For the text-containing cell, return its midpoint in (X, Y) coordinate format. 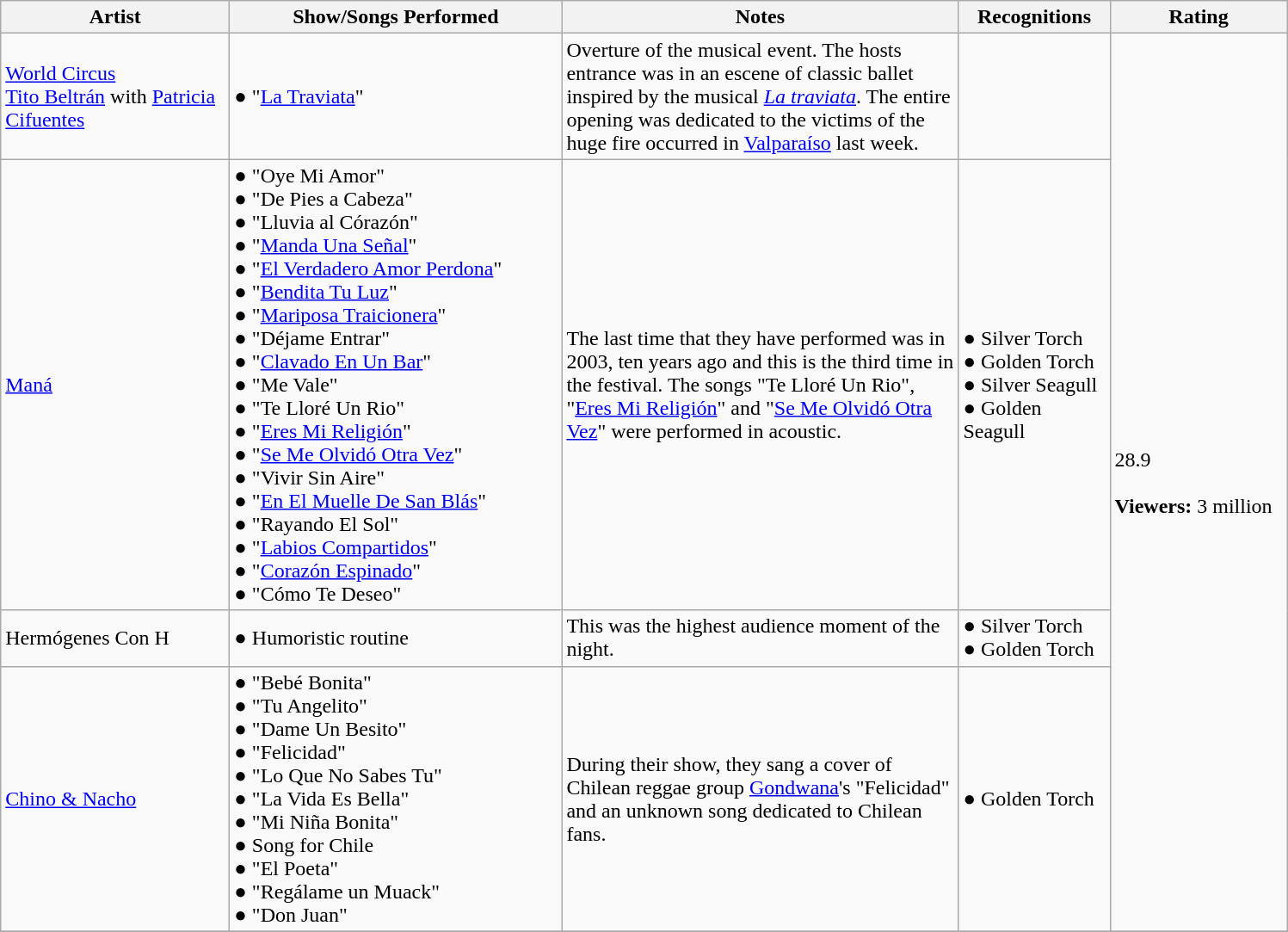
● Silver Torch ● Golden Torch ● Silver Seagull ● Golden Seagull (1034, 385)
28.9 Viewers: 3 million (1199, 482)
● Silver Torch ● Golden Torch (1034, 639)
Rating (1199, 17)
This was the highest audience moment of the night. (761, 639)
● Golden Torch (1034, 799)
Notes (761, 17)
World CircusTito Beltrán with Patricia Cifuentes (115, 96)
Hermógenes Con H (115, 639)
Show/Songs Performed (396, 17)
● Humoristic routine (396, 639)
Chino & Nacho (115, 799)
Artist (115, 17)
Recognitions (1034, 17)
● "La Traviata" (396, 96)
During their show, they sang a cover of Chilean reggae group Gondwana's "Felicidad" and an unknown song dedicated to Chilean fans. (761, 799)
Maná (115, 385)
